From the cell containing the given text, extract its center point as [x, y] coordinate. 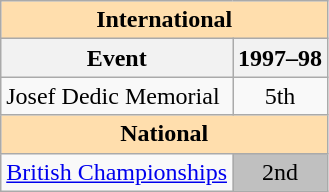
2nd [280, 172]
National [164, 134]
Josef Dedic Memorial [117, 96]
International [164, 20]
Event [117, 58]
1997–98 [280, 58]
British Championships [117, 172]
5th [280, 96]
